Extract the [X, Y] coordinate from the center of the cell holding the provided text.  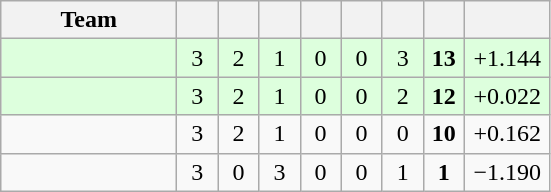
Team [89, 20]
+0.162 [507, 134]
−1.190 [507, 172]
+0.022 [507, 96]
+1.144 [507, 58]
12 [444, 96]
13 [444, 58]
10 [444, 134]
